Scan for the cell matching the given text and deliver its [x, y] coordinate at center. 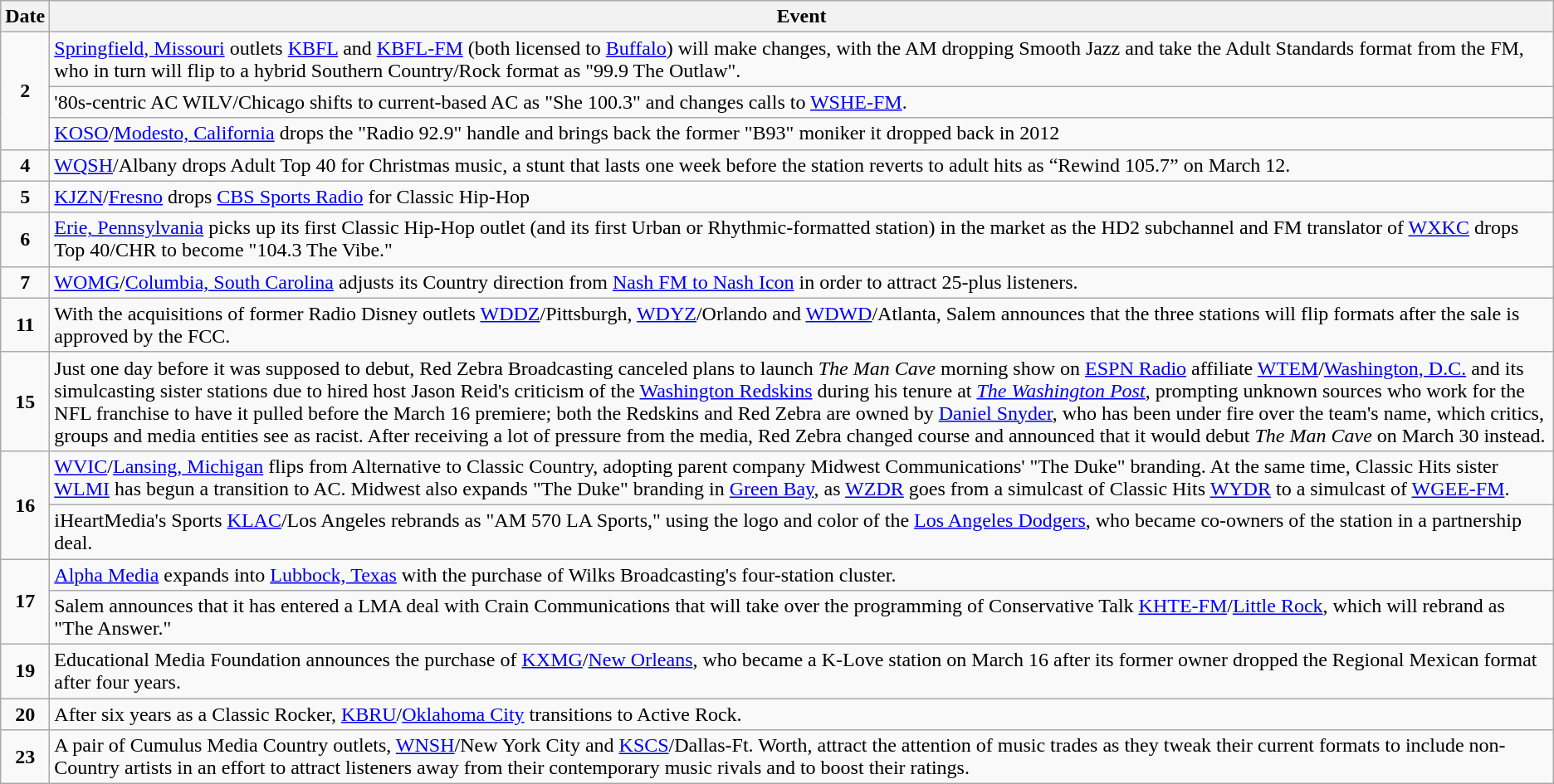
4 [25, 165]
11 [25, 325]
20 [25, 714]
17 [25, 602]
23 [25, 757]
7 [25, 282]
Date [25, 17]
19 [25, 672]
Alpha Media expands into Lubbock, Texas with the purchase of Wilks Broadcasting's four-station cluster. [802, 575]
5 [25, 197]
15 [25, 402]
16 [25, 504]
Event [802, 17]
KJZN/Fresno drops CBS Sports Radio for Classic Hip-Hop [802, 197]
After six years as a Classic Rocker, KBRU/Oklahoma City transitions to Active Rock. [802, 714]
WOMG/Columbia, South Carolina adjusts its Country direction from Nash FM to Nash Icon in order to attract 25-plus listeners. [802, 282]
2 [25, 91]
KOSO/Modesto, California drops the "Radio 92.9" handle and brings back the former "B93" moniker it dropped back in 2012 [802, 134]
'80s-centric AC WILV/Chicago shifts to current-based AC as "She 100.3" and changes calls to WSHE-FM. [802, 102]
6 [25, 239]
